Output the (x, y) coordinate of the center of the cell containing the given text.  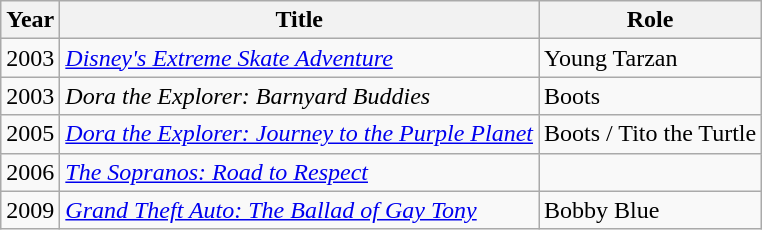
Bobby Blue (650, 210)
Year (30, 20)
Boots / Tito the Turtle (650, 134)
Grand Theft Auto: The Ballad of Gay Tony (300, 210)
Role (650, 20)
Young Tarzan (650, 58)
2006 (30, 172)
Dora the Explorer: Barnyard Buddies (300, 96)
The Sopranos: Road to Respect (300, 172)
Title (300, 20)
2005 (30, 134)
2009 (30, 210)
Boots (650, 96)
Dora the Explorer: Journey to the Purple Planet (300, 134)
Disney's Extreme Skate Adventure (300, 58)
